Return the (X, Y) coordinate for the center point of the cell that contains the specified text.  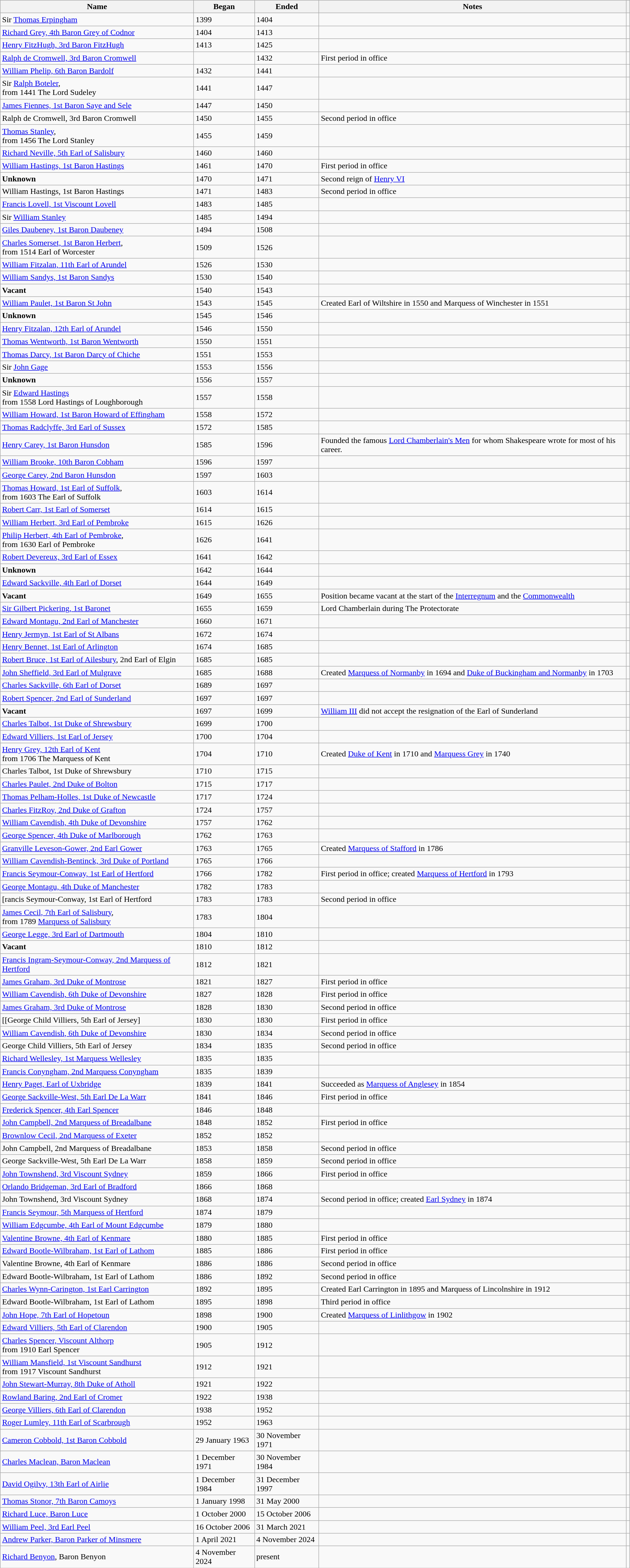
31 May 2000 (287, 1501)
1 January 1998 (224, 1501)
Henry Fitzalan, 12th Earl of Arundel (97, 329)
Second reign of Henry VI (473, 179)
Richard Grey, 4th Baron Grey of Codnor (97, 32)
1508 (287, 230)
William Peel, 3rd Earl Peel (97, 1527)
Charles FitzRoy, 2nd Duke of Grafton (97, 810)
29 January 1963 (224, 1440)
Henry Jermyn, 1st Earl of St Albans (97, 634)
30 November 1971 (287, 1440)
Created Marquess of Normanby in 1694 and Duke of Buckingham and Normanby in 1703 (473, 673)
William Mansfield, 1st Viscount Sandhurstfrom 1917 Viscount Sandhurst (97, 1367)
Ended (287, 7)
Cameron Cobbold, 1st Baron Cobbold (97, 1440)
Giles Daubeney, 1st Baron Daubeney (97, 230)
Henry FitzHugh, 3rd Baron FitzHugh (97, 45)
31 December 1997 (287, 1484)
Henry Carey, 1st Baron Hunsdon (97, 445)
Edward Sackville, 4th Earl of Dorset (97, 583)
Granville Leveson-Gower, 2nd Earl Gower (97, 848)
1853 (224, 1148)
Created Duke of Kent in 1710 and Marquess Grey in 1740 (473, 754)
Thomas Wentworth, 1st Baron Wentworth (97, 341)
Name (97, 7)
Sir Edward Hastingsfrom 1558 Lord Hastings of Loughborough (97, 397)
1509 (224, 247)
Francis Seymour-Conway, 1st Earl of Hertford (97, 874)
William Sandys, 1st Baron Sandys (97, 277)
Richard Luce, Baron Luce (97, 1514)
William Cavendish-Bentinck, 3rd Duke of Portland (97, 861)
Robert Devereux, 3rd Earl of Essex (97, 557)
Second period in office; created Earl Sydney in 1874 (473, 1199)
Thomas Pelham-Holles, 1st Duke of Newcastle (97, 797)
present (287, 1557)
John Hope, 7th Earl of Hopetoun (97, 1315)
Lord Chamberlain during The Protectorate (473, 608)
1688 (287, 673)
Charles Wynn-Carington, 1st Earl Carrington (97, 1289)
[rancis Seymour-Conway, 1st Earl of Hertford (97, 899)
Edward Montagu, 2nd Earl of Manchester (97, 621)
1963 (287, 1423)
Charles Paulet, 2nd Duke of Bolton (97, 784)
Sir John Gage (97, 367)
Succeeded as Marquess of Anglesey in 1854 (473, 1084)
Notes (473, 7)
[[George Child Villiers, 5th Earl of Jersey] (97, 1020)
John Stewart-Murray, 8th Duke of Atholl (97, 1384)
Created Marquess of Stafford in 1786 (473, 848)
George Legge, 3rd Earl of Dartmouth (97, 934)
Edward Villiers, 5th Earl of Clarendon (97, 1328)
1689 (224, 685)
Richard Benyon, Baron Benyon (97, 1557)
George Villiers, 6th Earl of Clarendon (97, 1410)
Sir Gilbert Pickering, 1st Baronet (97, 608)
1671 (287, 621)
Founded the famous Lord Chamberlain's Men for whom Shakespeare wrote for most of his career. (473, 445)
Andrew Parker, Baron Parker of Minsmere (97, 1540)
Charles Spencer, Viscount Althorpfrom 1910 Earl Spencer (97, 1345)
Thomas Darcy, 1st Baron Darcy of Chiche (97, 354)
David Ogilvy, 13th Earl of Airlie (97, 1484)
1 October 2000 (224, 1514)
First period in office; created Marquess of Hertford in 1793 (473, 874)
15 October 2006 (287, 1514)
Philip Herbert, 4th Earl of Pembroke,from 1630 Earl of Pembroke (97, 540)
George Spencer, 4th Duke of Marlborough (97, 835)
Thomas Howard, 1st Earl of Suffolk,from 1603 The Earl of Suffolk (97, 492)
Roger Lumley, 11th Earl of Scarbrough (97, 1423)
Henry Paget, Earl of Uxbridge (97, 1084)
Orlando Bridgeman, 3rd Earl of Bradford (97, 1187)
Thomas Stonor, 7th Baron Camoys (97, 1501)
Created Earl Carrington in 1895 and Marquess of Lincolnshire in 1912 (473, 1289)
Charles Maclean, Baron Maclean (97, 1462)
1 December 1984 (224, 1484)
William Fitzalan, 11th Earl of Arundel (97, 265)
John Sheffield, 3rd Earl of Mulgrave (97, 673)
William Howard, 1st Baron Howard of Effingham (97, 415)
16 October 2006 (224, 1527)
Henry Bennet, 1st Earl of Arlington (97, 647)
Brownlow Cecil, 2nd Marquess of Exeter (97, 1135)
1399 (224, 20)
1660 (224, 621)
1425 (287, 45)
Robert Carr, 1st Earl of Somerset (97, 510)
1461 (224, 166)
William III did not accept the resignation of the Earl of Sunderland (473, 711)
William Cavendish, 4th Duke of Devonshire (97, 822)
Francis Conyngham, 2nd Marquess Conyngham (97, 1071)
1 December 1971 (224, 1462)
William Brooke, 10th Baron Cobham (97, 462)
Francis Ingram-Seymour-Conway, 2nd Marquess of Hertford (97, 964)
James Cecil, 7th Earl of Salisbury,from 1789 Marquess of Salisbury (97, 917)
Frederick Spencer, 4th Earl Spencer (97, 1110)
Sir Thomas Erpingham (97, 20)
George Child Villiers, 5th Earl of Jersey (97, 1046)
Thomas Radclyffe, 3rd Earl of Sussex (97, 428)
William Edgcumbe, 4th Earl of Mount Edgcumbe (97, 1225)
William Paulet, 1st Baron St John (97, 303)
George Carey, 2nd Baron Hunsdon (97, 475)
Robert Spencer, 2nd Earl of Sunderland (97, 698)
Edward Villiers, 1st Earl of Jersey (97, 737)
Richard Wellesley, 1st Marquess Wellesley (97, 1058)
Thomas Stanley,from 1456 The Lord Stanley (97, 135)
Sir Ralph Boteler,from 1441 The Lord Sudeley (97, 88)
Robert Bruce, 1st Earl of Ailesbury, 2nd Earl of Elgin (97, 660)
Created Earl of Wiltshire in 1550 and Marquess of Winchester in 1551 (473, 303)
Richard Neville, 5th Earl of Salisbury (97, 153)
1 April 2021 (224, 1540)
Charles Sackville, 6th Earl of Dorset (97, 685)
Rowland Baring, 2nd Earl of Cromer (97, 1397)
Created Marquess of Linlithgow in 1902 (473, 1315)
William Phelip, 6th Baron Bardolf (97, 71)
Henry Grey, 12th Earl of Kentfrom 1706 The Marquess of Kent (97, 754)
Position became vacant at the start of the Interregnum and the Commonwealth (473, 595)
1659 (287, 608)
1459 (287, 135)
William Herbert, 3rd Earl of Pembroke (97, 522)
31 March 2021 (287, 1527)
Third period in office (473, 1302)
Sir William Stanley (97, 217)
Charles Somerset, 1st Baron Herbert,from 1514 Earl of Worcester (97, 247)
Francis Lovell, 1st Viscount Lovell (97, 204)
30 November 1984 (287, 1462)
Began (224, 7)
1672 (224, 634)
Francis Seymour, 5th Marquess of Hertford (97, 1212)
James Fiennes, 1st Baron Saye and Sele (97, 105)
George Montagu, 4th Duke of Manchester (97, 887)
